Return (X, Y) of the center of cell containing provided text 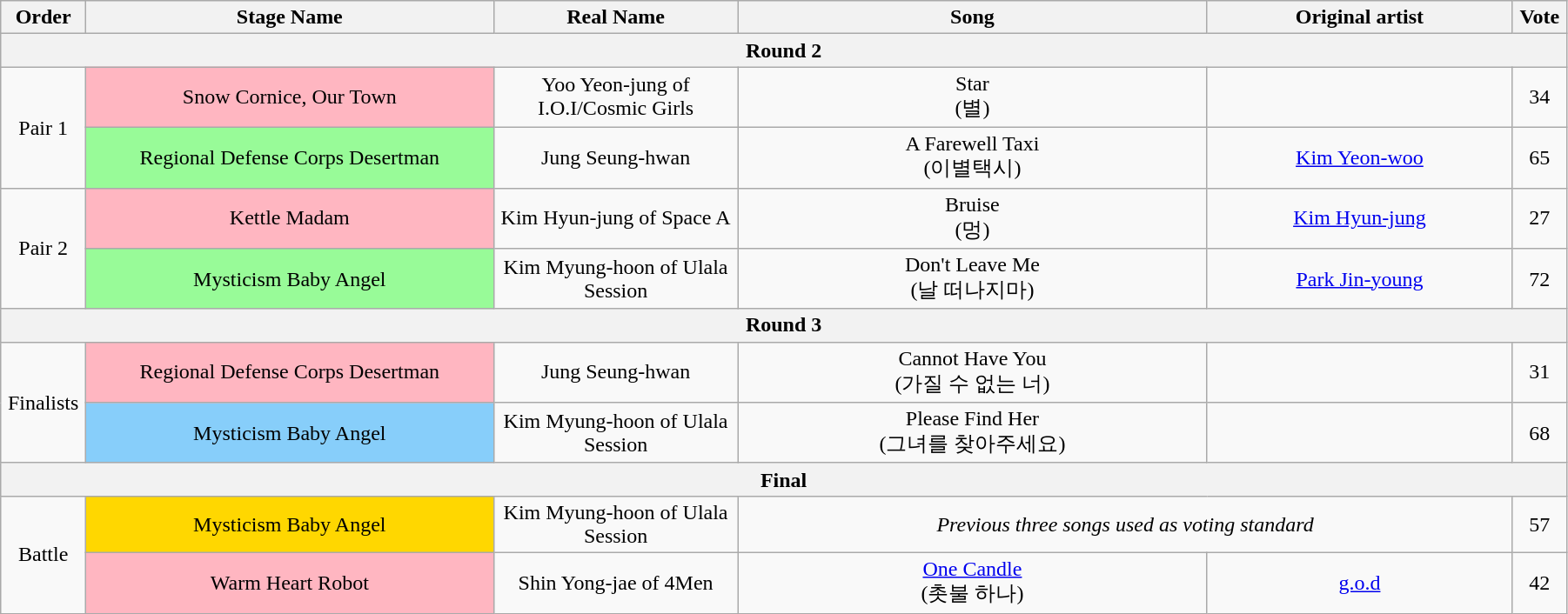
Order (44, 17)
Pair 1 (44, 127)
Snow Cornice, Our Town (290, 97)
Kettle Madam (290, 218)
Bruise(멍) (973, 218)
Original artist (1359, 17)
Song (973, 17)
Vote (1539, 17)
Final (784, 479)
31 (1539, 372)
Park Jin-young (1359, 279)
Stage Name (290, 17)
Yoo Yeon-jung of I.O.I/Cosmic Girls (616, 97)
27 (1539, 218)
Don't Leave Me(날 떠나지마) (973, 279)
Star(별) (973, 97)
Round 2 (784, 50)
42 (1539, 583)
Round 3 (784, 325)
Cannot Have You(가질 수 없는 너) (973, 372)
72 (1539, 279)
Shin Yong-jae of 4Men (616, 583)
Pair 2 (44, 249)
65 (1539, 157)
Battle (44, 555)
57 (1539, 524)
Kim Hyun-jung of Space A (616, 218)
Warm Heart Robot (290, 583)
Real Name (616, 17)
g.o.d (1359, 583)
Kim Hyun-jung (1359, 218)
68 (1539, 433)
Finalists (44, 402)
34 (1539, 97)
Kim Yeon-woo (1359, 157)
One Candle(촛불 하나) (973, 583)
Please Find Her(그녀를 찾아주세요) (973, 433)
A Farewell Taxi(이별택시) (973, 157)
Previous three songs used as voting standard (1125, 524)
